For the text-containing cell, return its midpoint in [x, y] coordinate format. 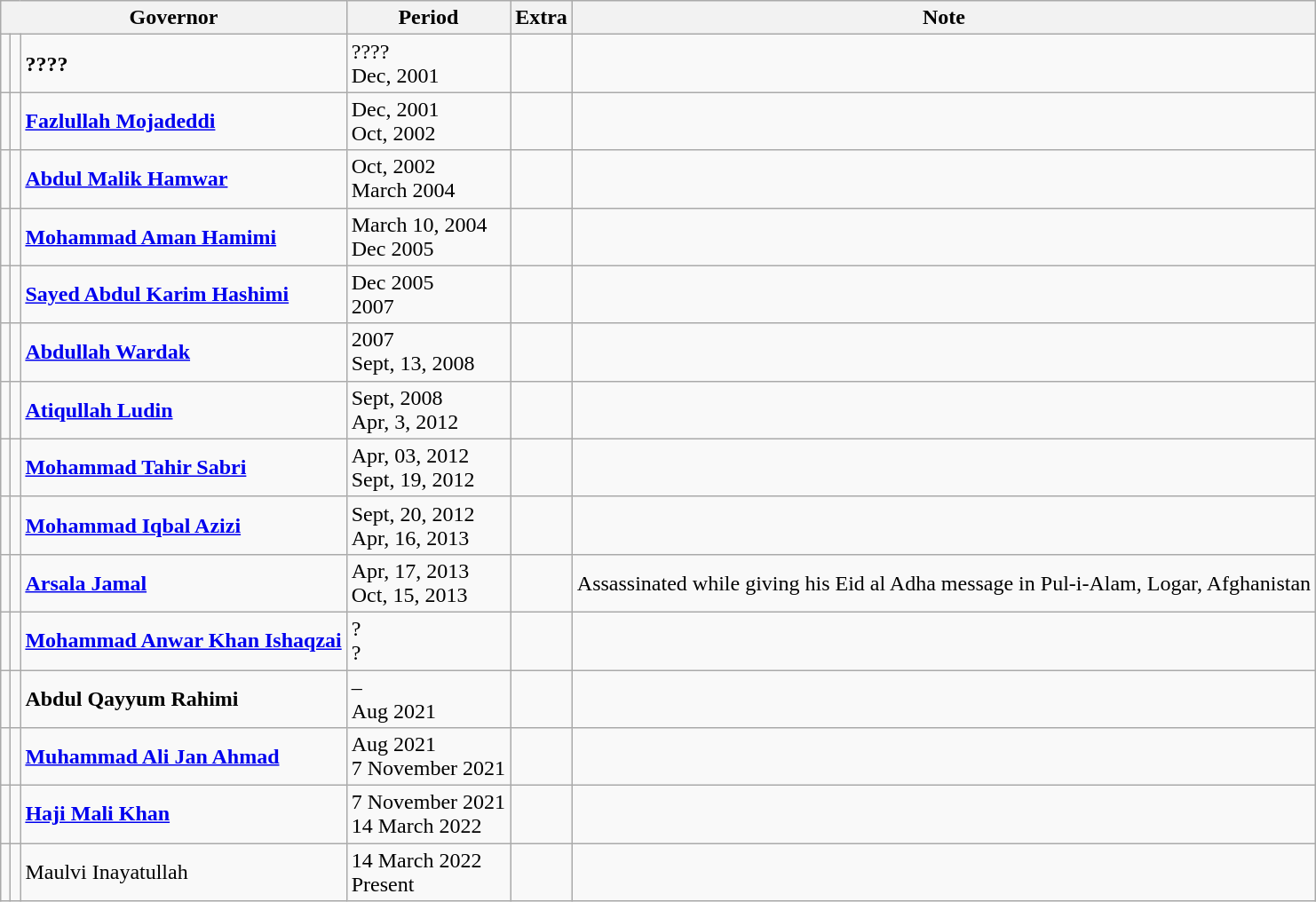
7 November 2021 14 March 2022 [428, 815]
Mohammad Aman Hamimi [183, 236]
March 10, 2004Dec 2005 [428, 236]
Mohammad Anwar Khan Ishaqzai [183, 641]
Abdullah Wardak [183, 352]
Apr, 17, 2013 Oct, 15, 2013 [428, 582]
Sept, 20, 2012 Apr, 16, 2013 [428, 526]
Fazlullah Mojadeddi [183, 121]
Sept, 2008 Apr, 3, 2012 [428, 410]
2007Sept, 13, 2008 [428, 352]
Haji Mali Khan [183, 815]
14 March 2022Present [428, 872]
? ? [428, 641]
Dec, 2001Oct, 2002 [428, 121]
???? [183, 64]
Mohammad Tahir Sabri [183, 467]
– Aug 2021 [428, 698]
Period [428, 18]
????Dec, 2001 [428, 64]
Arsala Jamal [183, 582]
Aug 2021 7 November 2021 [428, 756]
Sayed Abdul Karim Hashimi [183, 295]
Assassinated while giving his Eid al Adha message in Pul-i-Alam, Logar, Afghanistan [943, 582]
Governor [174, 18]
Atiqullah Ludin [183, 410]
Mohammad Iqbal Azizi [183, 526]
Maulvi Inayatullah [183, 872]
Apr, 03, 2012 Sept, 19, 2012 [428, 467]
Abdul Malik Hamwar [183, 179]
Note [943, 18]
Abdul Qayyum Rahimi [183, 698]
Extra [542, 18]
Oct, 2002March 2004 [428, 179]
Dec 20052007 [428, 295]
Muhammad Ali Jan Ahmad [183, 756]
